Find where the given text appears and provide that cell's center as [x, y] coordinate. 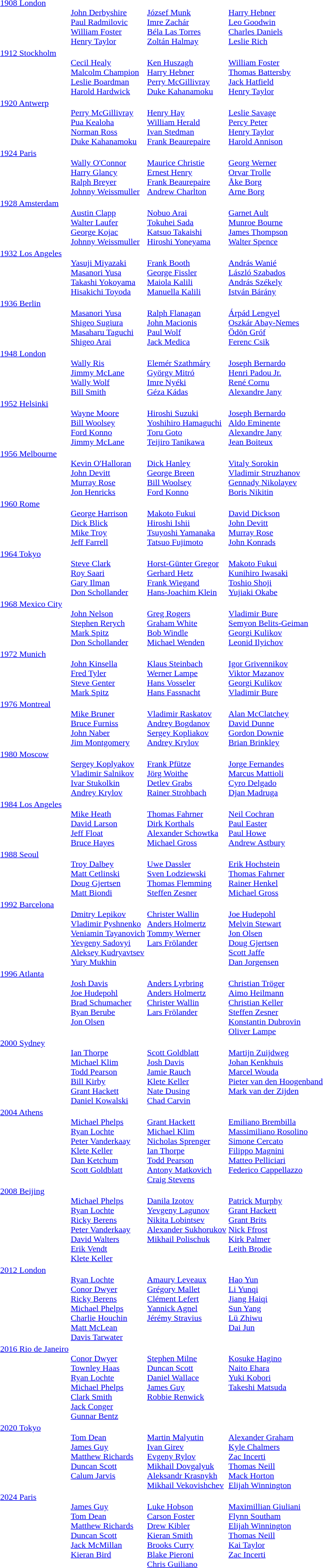
Nobuo AraiTokuhei SadaKatsuo TakaishiHiroshi Yoneyama [187, 222]
Henry HayWilliam HeraldIvan StedmanFrank Beaurepaire [187, 122]
Mike BrunerBruce FurnissJohn NaberJim Montgomery [108, 723]
Austin ClappWalter LauferGeorge KojacJohnny Weissmuller [108, 222]
Anders LyrbringAnders HolmertzChrister WallinLars Frölander [187, 1002]
Martin Malyutin Ivan Girev Evgeny Rylov Mikhail Dovgalyuk Aleksandr Krasnykh Mikhail Vekovishchev [187, 1456]
Yasuji MiyazakiMasanori YusaTakashi YokoyamaHisakichi Toyoda [108, 272]
Amaury LeveauxGrégory MalletClément LefertYannick AgnelJérémy Stravius [187, 1304]
Sergey KoplyakovVladimir SalnikovIvar StukolkinAndrey Krylov [108, 773]
Josh DavisJoe HudepohlBrad SchumacherRyan BerubeJon Olsen [108, 1002]
Mike HeathDavid LarsonJeff FloatBruce Hayes [108, 823]
Maurice ChristieErnest HenryFrank BeaurepaireAndrew Charlton [187, 172]
Elemér SzathmáryGyörgy MitróImre NyékiGéza Kádas [187, 373]
Kevin O'HalloranJohn DevittMurray RoseJon Henricks [108, 473]
Horst-Günter GregorGerhard HetzFrank WiegandHans-Joachim Klein [187, 573]
Perry McGillivrayPua KealohaNorman RossDuke Kahanamoku [108, 122]
Uwe DasslerSven LodziewskiThomas FlemmingSteffen Zesner [187, 874]
Troy DalbeyMatt CetlinskiDoug GjertsenMatt Biondi [108, 874]
Tom Dean James Guy Matthew Richards Duncan Scott Calum Jarvis [108, 1456]
Dick HanleyGeorge BreenBill WoolseyFord Konno [187, 473]
Greg RogersGraham WhiteBob WindleMichael Wenden [187, 623]
Ken HuszaghHarry HebnerPerry McGillivrayDuke Kahanamoku [187, 72]
Michael PhelpsRyan LochteRicky BerensPeter VanderkaayDavid WaltersErik VendtKlete Keller [108, 1225]
Masanori YusaShigeo SugiuraMasaharu TaguchiShigeo Arai [108, 323]
Frank BoothGeorge FisslerMaiola KaliliManuella Kalili [187, 272]
Stephen MilneDuncan ScottDaniel WallaceJames GuyRobbie Renwick [187, 1383]
Cecil HealyMalcolm ChampionLeslie BoardmanHarold Hardwick [108, 72]
Ian ThorpeMichael KlimTodd PearsonBill KirbyGrant HackettDaniel Kowalski [108, 1072]
Wally RisJimmy McLaneWally WolfBill Smith [108, 373]
John KinsellaFred TylerSteve GenterMark Spitz [108, 673]
Ryan LochteConor DwyerRicky BerensMichael PhelpsCharlie HouchinMatt McLeanDavis Tarwater [108, 1304]
George HarrisonDick BlickMike TroyJeff Farrell [108, 523]
Dmitry LepikovVladimir PyshnenkoVeniamin TayanovichYevgeny SadovyiAleksey KudryavtsevYury Mukhin [108, 933]
Scott GoldblattJosh DavisJamie RauchKlete KellerNate DusingChad Carvin [187, 1072]
Thomas FahrnerDirk KorthalsAlexander SchowtkaMichael Gross [187, 823]
Makoto FukuiHiroshi IshiiTsuyoshi YamanakaTatsuo Fujimoto [187, 523]
Wally O'ConnorHarry GlancyRalph BreyerJohnny Weissmuller [108, 172]
Ralph FlanaganJohn MacionisPaul WolfJack Medica [187, 323]
Danila IzotovYevgeny LagunovNikita LobintsevAlexander SukhorukovMikhail Polischuk [187, 1225]
Hiroshi SuzukiYoshihiro HamaguchiToru GotoTeijiro Tanikawa [187, 423]
Conor DwyerTownley HaasRyan LochteMichael PhelpsClark SmithJack CongerGunnar Bentz [108, 1383]
John NelsonStephen RerychMark SpitzDon Schollander [108, 623]
Steve ClarkRoy SaariGary IlmanDon Schollander [108, 573]
Grant HackettMichael KlimNicholas SprengerIan ThorpeTodd PearsonAntony MatkovichCraig Stevens [187, 1146]
Michael PhelpsRyan LochtePeter VanderkaayKlete KellerDan KetchumScott Goldblatt [108, 1146]
Frank PfützeJörg WoitheDetlev GrabsRainer Strohbach [187, 773]
Christer WallinAnders HolmertzTommy WernerLars Frölander [187, 933]
Wayne MooreBill WoolseyFord KonnoJimmy McLane [108, 423]
Vladimir RaskatovAndrey BogdanovSergey KopliakovAndrey Krylov [187, 723]
Klaus SteinbachWerner LampeHans VosselerHans Fassnacht [187, 673]
